Extract the [x, y] coordinate from the center of the cell holding the provided text.  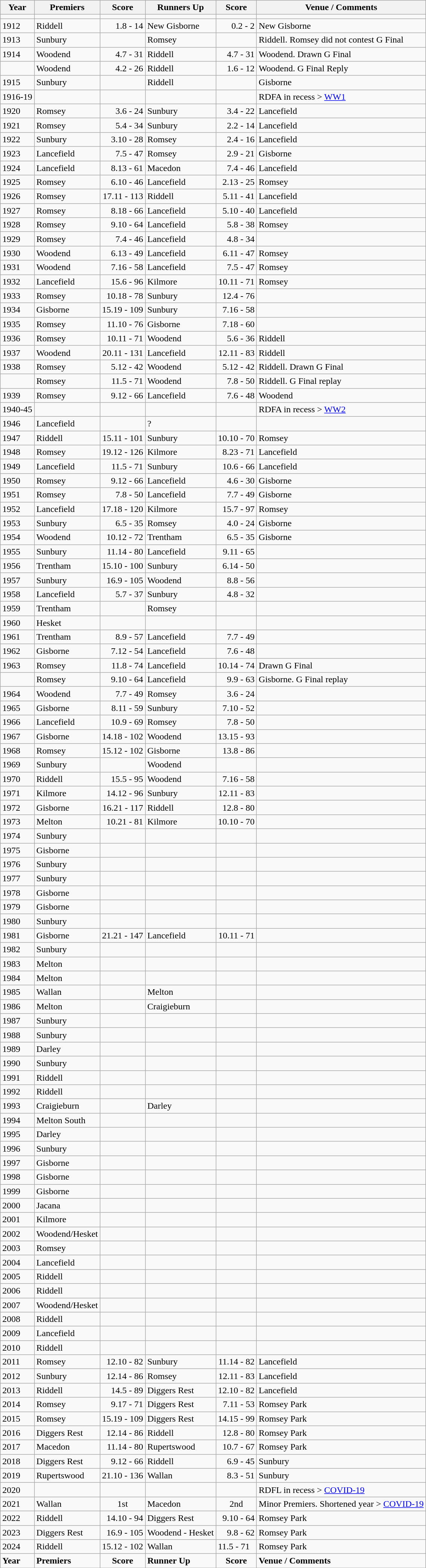
5.7 - 37 [123, 594]
5.10 - 40 [236, 211]
6.14 - 50 [236, 566]
1948 [17, 452]
2011 [17, 1362]
4.8 - 34 [236, 239]
8.18 - 66 [123, 211]
14.10 - 94 [123, 1518]
3.4 - 22 [236, 111]
1938 [17, 367]
1952 [17, 509]
Hesket [67, 622]
1926 [17, 196]
1993 [17, 1106]
1934 [17, 310]
1978 [17, 893]
RDFA in recess > WW2 [342, 410]
1969 [17, 765]
10.6 - 66 [236, 466]
1923 [17, 153]
11.8 - 74 [123, 665]
2.4 - 16 [236, 139]
2018 [17, 1461]
1946 [17, 424]
17.18 - 120 [123, 509]
5.11 - 41 [236, 196]
1936 [17, 338]
14.5 - 89 [123, 1390]
1947 [17, 438]
1983 [17, 964]
Woodend - Hesket [181, 1532]
1974 [17, 836]
1957 [17, 580]
1960 [17, 622]
1988 [17, 1035]
1962 [17, 651]
6.11 - 47 [236, 253]
RDFA in recess > WW1 [342, 97]
1999 [17, 1191]
2005 [17, 1276]
4.8 - 32 [236, 594]
1965 [17, 708]
8.11 - 59 [123, 708]
2020 [17, 1490]
1939 [17, 395]
1958 [17, 594]
2009 [17, 1333]
1932 [17, 282]
1966 [17, 722]
1915 [17, 83]
15.7 - 97 [236, 509]
2000 [17, 1205]
2019 [17, 1475]
1953 [17, 523]
20.11 - 131 [123, 353]
1995 [17, 1134]
Jacana [67, 1205]
8.3 - 51 [236, 1475]
2013 [17, 1390]
1928 [17, 225]
11.14 - 82 [236, 1362]
1961 [17, 637]
1980 [17, 921]
4.6 - 30 [236, 481]
7.11 - 53 [236, 1404]
2008 [17, 1319]
5.6 - 36 [236, 338]
8.9 - 57 [123, 637]
1990 [17, 1063]
1996 [17, 1149]
2021 [17, 1504]
13.8 - 86 [236, 751]
1924 [17, 168]
1963 [17, 665]
2002 [17, 1234]
Woodend. Drawn G Final [342, 54]
2003 [17, 1248]
1925 [17, 182]
1982 [17, 950]
13.15 - 93 [236, 736]
1968 [17, 751]
2007 [17, 1305]
1985 [17, 992]
2016 [17, 1433]
8.8 - 56 [236, 580]
RDFL in recess > COVID-19 [342, 1490]
1927 [17, 211]
14.18 - 102 [123, 736]
1976 [17, 864]
1st [123, 1504]
9.11 - 65 [236, 552]
1920 [17, 111]
1.6 - 12 [236, 68]
1998 [17, 1177]
1989 [17, 1049]
? [181, 424]
1929 [17, 239]
1979 [17, 907]
9.9 - 63 [236, 680]
1955 [17, 552]
7.12 - 54 [123, 651]
1950 [17, 481]
21.10 - 136 [123, 1475]
2024 [17, 1547]
10.7 - 67 [236, 1447]
2001 [17, 1220]
15.5 - 95 [123, 779]
1981 [17, 935]
9.8 - 62 [236, 1532]
1986 [17, 1006]
6.9 - 45 [236, 1461]
Riddell. Drawn G Final [342, 367]
2.9 - 21 [236, 153]
14.15 - 99 [236, 1419]
Riddell. G Final replay [342, 381]
7.10 - 52 [236, 708]
Minor Premiers. Shortened year > COVID-19 [342, 1504]
1921 [17, 125]
Drawn G Final [342, 665]
9.17 - 71 [123, 1404]
15.11 - 101 [123, 438]
10.18 - 78 [123, 296]
15.10 - 100 [123, 566]
1987 [17, 1021]
6.10 - 46 [123, 182]
10.21 - 81 [123, 822]
1931 [17, 267]
10.12 - 72 [123, 537]
5.8 - 38 [236, 225]
16.21 - 117 [123, 807]
4.2 - 26 [123, 68]
2012 [17, 1376]
1940-45 [17, 410]
1.8 - 14 [123, 26]
1997 [17, 1163]
1975 [17, 850]
1992 [17, 1092]
21.21 - 147 [123, 935]
1991 [17, 1077]
1994 [17, 1120]
1972 [17, 807]
1951 [17, 495]
1954 [17, 537]
10.14 - 74 [236, 665]
2.13 - 25 [236, 182]
3.10 - 28 [123, 139]
1984 [17, 978]
2.2 - 14 [236, 125]
1971 [17, 793]
Gisborne. G Final replay [342, 680]
Runners Up [181, 7]
1937 [17, 353]
1922 [17, 139]
14.12 - 96 [123, 793]
0.2 - 2 [236, 26]
1959 [17, 608]
2017 [17, 1447]
19.12 - 126 [123, 452]
8.23 - 71 [236, 452]
1967 [17, 736]
2015 [17, 1419]
10.9 - 69 [123, 722]
1914 [17, 54]
Riddell. Romsey did not contest G Final [342, 40]
1964 [17, 694]
1916-19 [17, 97]
2023 [17, 1532]
4.0 - 24 [236, 523]
7.18 - 60 [236, 324]
1973 [17, 822]
12.4 - 76 [236, 296]
Melton South [67, 1120]
Runner Up [181, 1561]
5.4 - 34 [123, 125]
1913 [17, 40]
11.10 - 76 [123, 324]
17.11 - 113 [123, 196]
2022 [17, 1518]
1935 [17, 324]
2004 [17, 1262]
15.6 - 96 [123, 282]
1933 [17, 296]
1977 [17, 879]
6.13 - 49 [123, 253]
2nd [236, 1504]
2010 [17, 1348]
1912 [17, 26]
2006 [17, 1291]
2014 [17, 1404]
1970 [17, 779]
1930 [17, 253]
8.13 - 61 [123, 168]
1956 [17, 566]
1949 [17, 466]
Woodend. G Final Reply [342, 68]
